Search for the cell housing the specified text and yield its [X, Y] center coordinate. 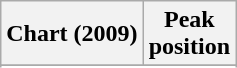
Chart (2009) [72, 34]
Peakposition [189, 34]
